Determine the (X, Y) coordinate at the center of the cell enclosing the given text.  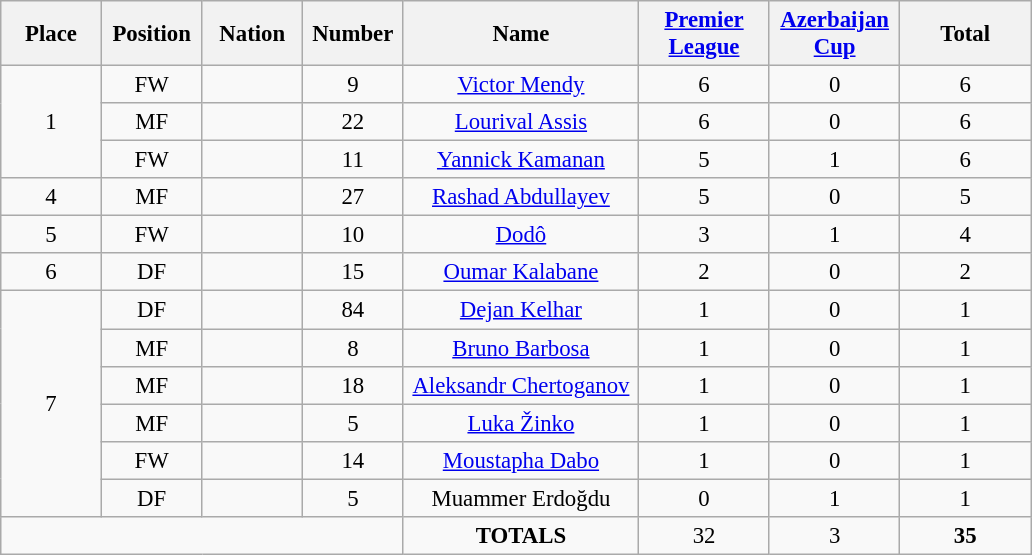
11 (354, 160)
Moustapha Dabo (521, 460)
Position (152, 34)
Total (966, 34)
15 (354, 273)
Luka Žinko (521, 423)
14 (354, 460)
Name (521, 34)
7 (52, 404)
27 (354, 197)
Lourival Assis (521, 122)
18 (354, 385)
Muammer Erdoğdu (521, 498)
TOTALS (521, 536)
84 (354, 310)
Oumar Kalabane (521, 273)
10 (354, 235)
35 (966, 536)
Azerbaijan Cup (834, 34)
Dodô (521, 235)
Dejan Kelhar (521, 310)
8 (354, 348)
32 (704, 536)
Aleksandr Chertoganov (521, 385)
Bruno Barbosa (521, 348)
22 (354, 122)
Place (52, 34)
Nation (252, 34)
Yannick Kamanan (521, 160)
Number (354, 34)
Rashad Abdullayev (521, 197)
Premier League (704, 34)
9 (354, 85)
Victor Mendy (521, 85)
